Provide the [x, y] coordinate of the cell's center where the given text is located.  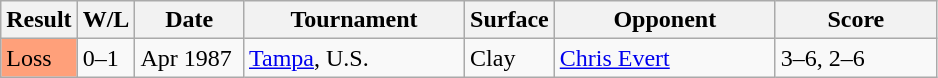
Date [190, 20]
Loss [39, 58]
Score [856, 20]
Surface [510, 20]
Result [39, 20]
3–6, 2–6 [856, 58]
Clay [510, 58]
Opponent [664, 20]
Tournament [354, 20]
Tampa, U.S. [354, 58]
0–1 [106, 58]
Apr 1987 [190, 58]
Chris Evert [664, 58]
W/L [106, 20]
